Return the (x, y) coordinate for the center point of the cell that contains the specified text.  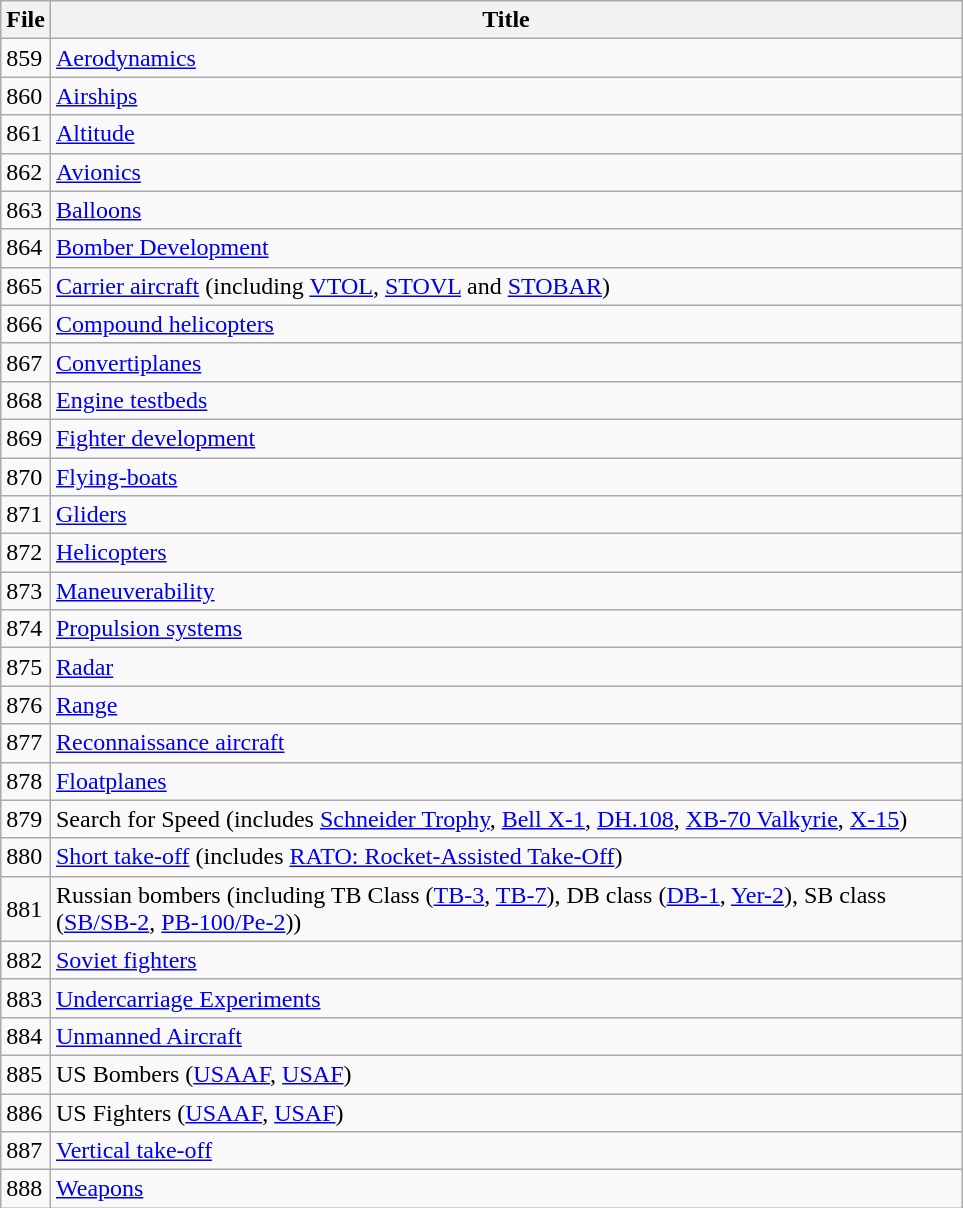
878 (26, 781)
US Fighters (USAAF, USAF) (506, 1113)
Undercarriage Experiments (506, 998)
863 (26, 210)
Vertical take-off (506, 1151)
860 (26, 96)
Avionics (506, 172)
859 (26, 58)
861 (26, 134)
Convertiplanes (506, 362)
882 (26, 960)
888 (26, 1189)
872 (26, 553)
873 (26, 591)
876 (26, 705)
Unmanned Aircraft (506, 1036)
Soviet fighters (506, 960)
880 (26, 857)
862 (26, 172)
884 (26, 1036)
Fighter development (506, 438)
Title (506, 20)
Carrier aircraft (including VTOL, STOVL and STOBAR) (506, 286)
867 (26, 362)
879 (26, 819)
Airships (506, 96)
875 (26, 667)
Floatplanes (506, 781)
Helicopters (506, 553)
Reconnaissance aircraft (506, 743)
Aerodynamics (506, 58)
Balloons (506, 210)
870 (26, 477)
864 (26, 248)
866 (26, 324)
Maneuverability (506, 591)
Russian bombers (including TB Class (TB-3, TB-7), DB class (DB-1, Yer-2), SB class (SB/SB-2, PB-100/Pe-2)) (506, 908)
886 (26, 1113)
File (26, 20)
Altitude (506, 134)
Bomber Development (506, 248)
Search for Speed (includes Schneider Trophy, Bell X-1, DH.108, XB-70 Valkyrie, X-15) (506, 819)
Propulsion systems (506, 629)
874 (26, 629)
Radar (506, 667)
Engine testbeds (506, 400)
877 (26, 743)
Range (506, 705)
871 (26, 515)
869 (26, 438)
Gliders (506, 515)
883 (26, 998)
885 (26, 1074)
887 (26, 1151)
Flying-boats (506, 477)
865 (26, 286)
Compound helicopters (506, 324)
881 (26, 908)
868 (26, 400)
Weapons (506, 1189)
US Bombers (USAAF, USAF) (506, 1074)
Short take-off (includes RATO: Rocket-Assisted Take-Off) (506, 857)
